Extract the [X, Y] coordinate from the center of the cell holding the provided text.  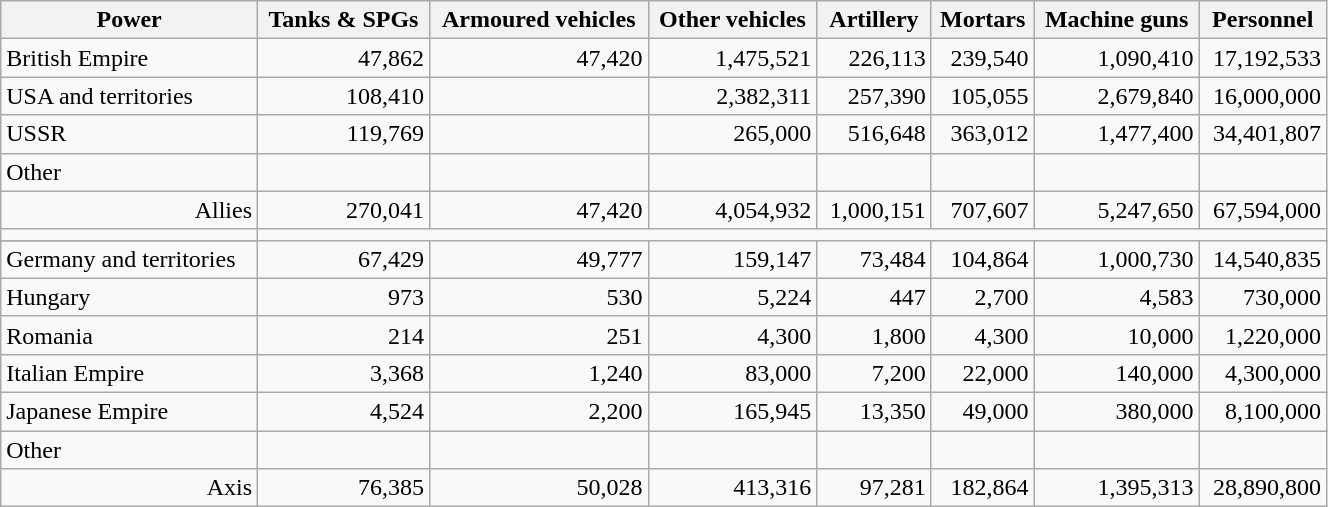
257,390 [874, 96]
Axis [130, 488]
British Empire [130, 58]
USA and territories [130, 96]
47,862 [344, 58]
447 [874, 297]
Mortars [982, 20]
Romania [130, 335]
7,200 [874, 373]
8,100,000 [1262, 411]
380,000 [1116, 411]
1,220,000 [1262, 335]
49,777 [538, 259]
516,648 [874, 134]
Tanks & SPGs [344, 20]
Germany and territories [130, 259]
413,316 [732, 488]
Italian Empire [130, 373]
1,090,410 [1116, 58]
5,224 [732, 297]
251 [538, 335]
13,350 [874, 411]
67,594,000 [1262, 210]
3,368 [344, 373]
226,113 [874, 58]
165,945 [732, 411]
239,540 [982, 58]
1,477,400 [1116, 134]
Hungary [130, 297]
Personnel [1262, 20]
182,864 [982, 488]
Other vehicles [732, 20]
730,000 [1262, 297]
83,000 [732, 373]
270,041 [344, 210]
2,700 [982, 297]
76,385 [344, 488]
707,607 [982, 210]
67,429 [344, 259]
4,054,932 [732, 210]
1,395,313 [1116, 488]
4,583 [1116, 297]
17,192,533 [1262, 58]
4,524 [344, 411]
530 [538, 297]
2,679,840 [1116, 96]
USSR [130, 134]
105,055 [982, 96]
2,382,311 [732, 96]
Japanese Empire [130, 411]
104,864 [982, 259]
28,890,800 [1262, 488]
49,000 [982, 411]
34,401,807 [1262, 134]
1,240 [538, 373]
1,000,730 [1116, 259]
Allies [130, 210]
Power [130, 20]
Machine guns [1116, 20]
Armoured vehicles [538, 20]
1,475,521 [732, 58]
14,540,835 [1262, 259]
97,281 [874, 488]
16,000,000 [1262, 96]
Artillery [874, 20]
1,800 [874, 335]
265,000 [732, 134]
159,147 [732, 259]
973 [344, 297]
73,484 [874, 259]
10,000 [1116, 335]
214 [344, 335]
108,410 [344, 96]
363,012 [982, 134]
2,200 [538, 411]
50,028 [538, 488]
5,247,650 [1116, 210]
140,000 [1116, 373]
1,000,151 [874, 210]
4,300,000 [1262, 373]
22,000 [982, 373]
119,769 [344, 134]
